For the text-containing cell, return its midpoint in [X, Y] coordinate format. 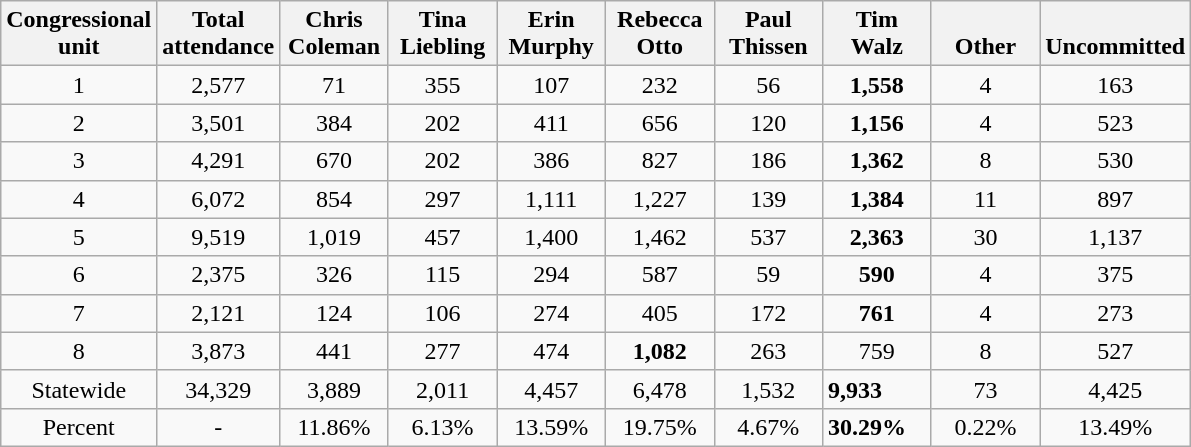
- [218, 427]
1 [79, 85]
Congressionalunit [79, 34]
274 [552, 313]
2,121 [218, 313]
19.75% [660, 427]
3,889 [334, 389]
5 [79, 237]
656 [660, 123]
Uncommitted [1116, 34]
405 [660, 313]
163 [1116, 85]
106 [442, 313]
Totalattendance [218, 34]
1,082 [660, 351]
4.67% [768, 427]
3,501 [218, 123]
759 [878, 351]
761 [878, 313]
7 [79, 313]
6.13% [442, 427]
Chris Coleman [334, 34]
897 [1116, 199]
1,400 [552, 237]
Rebecca Otto [660, 34]
1,019 [334, 237]
232 [660, 85]
457 [442, 237]
2,375 [218, 275]
1,156 [878, 123]
71 [334, 85]
73 [986, 389]
Statewide [79, 389]
670 [334, 161]
59 [768, 275]
Paul Thissen [768, 34]
273 [1116, 313]
1,384 [878, 199]
9,933 [878, 389]
1,558 [878, 85]
139 [768, 199]
326 [334, 275]
11.86% [334, 427]
2 [79, 123]
590 [878, 275]
3 [79, 161]
Erin Murphy [552, 34]
1,532 [768, 389]
2,363 [878, 237]
2,011 [442, 389]
6,072 [218, 199]
277 [442, 351]
115 [442, 275]
1,362 [878, 161]
120 [768, 123]
107 [552, 85]
411 [552, 123]
3,873 [218, 351]
6 [79, 275]
4,291 [218, 161]
523 [1116, 123]
34,329 [218, 389]
1,111 [552, 199]
30.29% [878, 427]
297 [442, 199]
9,519 [218, 237]
1,137 [1116, 237]
2,577 [218, 85]
587 [660, 275]
124 [334, 313]
375 [1116, 275]
56 [768, 85]
11 [986, 199]
530 [1116, 161]
537 [768, 237]
294 [552, 275]
4,457 [552, 389]
30 [986, 237]
TimWalz [878, 34]
6,478 [660, 389]
4,425 [1116, 389]
186 [768, 161]
13.59% [552, 427]
172 [768, 313]
441 [334, 351]
Tina Liebling [442, 34]
386 [552, 161]
355 [442, 85]
1,227 [660, 199]
Other [986, 34]
827 [660, 161]
13.49% [1116, 427]
384 [334, 123]
854 [334, 199]
1,462 [660, 237]
0.22% [986, 427]
263 [768, 351]
527 [1116, 351]
Percent [79, 427]
474 [552, 351]
